Scan for the cell matching the given text and deliver its (X, Y) coordinate at center. 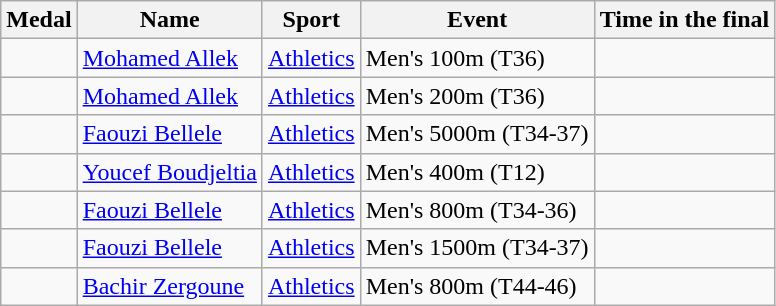
Bachir Zergoune (170, 286)
Event (477, 20)
Men's 400m (T12) (477, 172)
Medal (39, 20)
Name (170, 20)
Men's 100m (T36) (477, 58)
Men's 5000m (T34-37) (477, 134)
Men's 800m (T34-36) (477, 210)
Youcef Boudjeltia (170, 172)
Time in the final (684, 20)
Men's 200m (T36) (477, 96)
Men's 800m (T44-46) (477, 286)
Men's 1500m (T34-37) (477, 248)
Sport (311, 20)
